Extract the (X, Y) coordinate from the center of the cell holding the provided text.  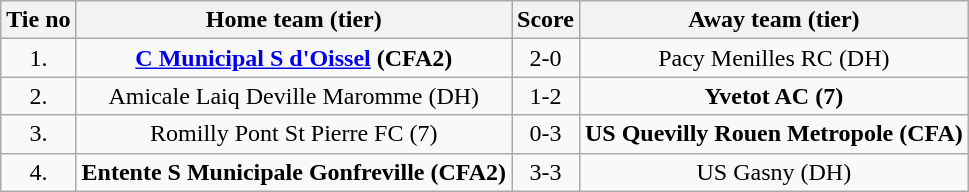
US Gasny (DH) (774, 172)
3-3 (546, 172)
Entente S Municipale Gonfreville (CFA2) (294, 172)
C Municipal S d'Oissel (CFA2) (294, 58)
Home team (tier) (294, 20)
Pacy Menilles RC (DH) (774, 58)
Yvetot AC (7) (774, 96)
Away team (tier) (774, 20)
4. (38, 172)
Amicale Laiq Deville Maromme (DH) (294, 96)
2-0 (546, 58)
Romilly Pont St Pierre FC (7) (294, 134)
Score (546, 20)
Tie no (38, 20)
2. (38, 96)
3. (38, 134)
1. (38, 58)
0-3 (546, 134)
1-2 (546, 96)
US Quevilly Rouen Metropole (CFA) (774, 134)
